Locate the cell with the specified text and output its [X, Y] center coordinate. 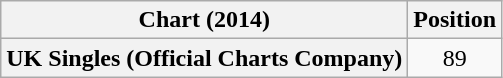
UK Singles (Official Charts Company) [204, 58]
Position [455, 20]
89 [455, 58]
Chart (2014) [204, 20]
